Output the (x, y) coordinate of the center of the cell containing the given text.  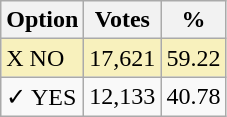
X NO (42, 58)
% (194, 20)
12,133 (122, 97)
✓ YES (42, 97)
Option (42, 20)
40.78 (194, 97)
59.22 (194, 58)
Votes (122, 20)
17,621 (122, 58)
